Find where the given text appears and provide that cell's center as (X, Y) coordinate. 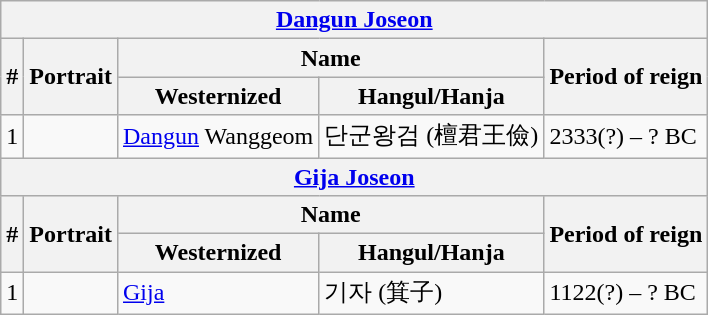
Gija Joseon (354, 177)
Gija (218, 294)
단군왕검 (檀君王儉) (432, 136)
기자 (箕子) (432, 294)
Dangun Joseon (354, 20)
2333(?) – ? BC (626, 136)
1122(?) – ? BC (626, 294)
Dangun Wanggeom (218, 136)
